For the text-containing cell, return its midpoint in [X, Y] coordinate format. 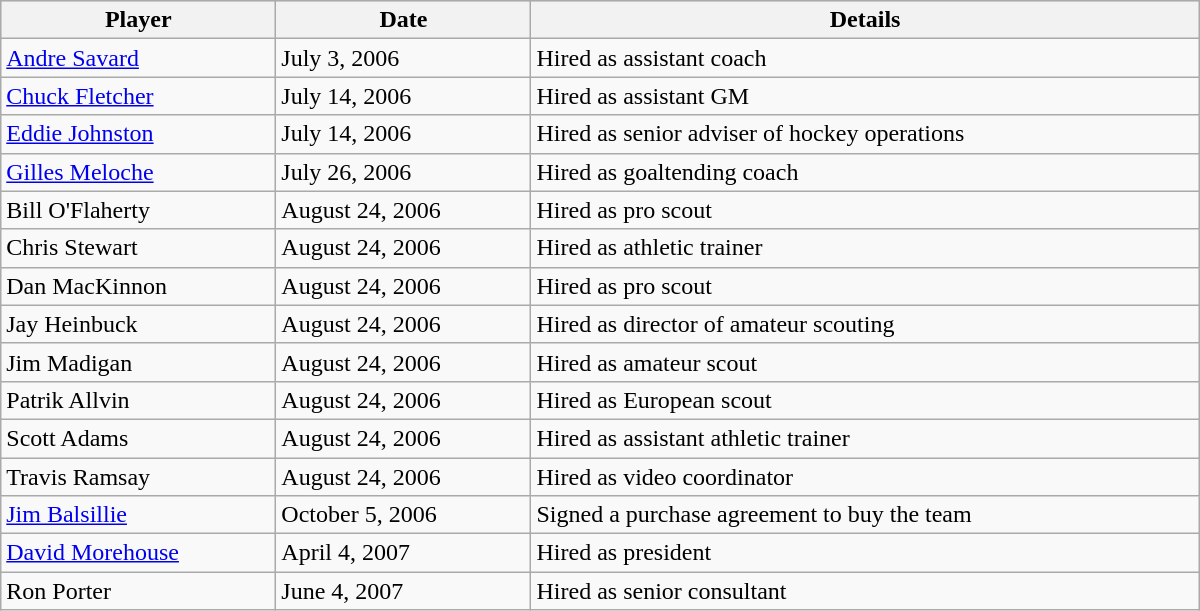
Jay Heinbuck [138, 324]
Eddie Johnston [138, 134]
Hired as amateur scout [865, 362]
Hired as senior consultant [865, 591]
April 4, 2007 [404, 553]
Hired as president [865, 553]
Scott Adams [138, 438]
Player [138, 20]
Jim Madigan [138, 362]
Travis Ramsay [138, 477]
Hired as athletic trainer [865, 248]
Gilles Meloche [138, 172]
Dan MacKinnon [138, 286]
July 3, 2006 [404, 58]
October 5, 2006 [404, 515]
Hired as director of amateur scouting [865, 324]
Hired as assistant GM [865, 96]
Patrik Allvin [138, 400]
Hired as video coordinator [865, 477]
Details [865, 20]
Hired as assistant coach [865, 58]
Signed a purchase agreement to buy the team [865, 515]
June 4, 2007 [404, 591]
Ron Porter [138, 591]
Chuck Fletcher [138, 96]
Andre Savard [138, 58]
Hired as goaltending coach [865, 172]
Hired as assistant athletic trainer [865, 438]
Hired as European scout [865, 400]
Hired as senior adviser of hockey operations [865, 134]
Chris Stewart [138, 248]
Jim Balsillie [138, 515]
David Morehouse [138, 553]
Bill O'Flaherty [138, 210]
July 26, 2006 [404, 172]
Date [404, 20]
